Return [X, Y] of the center of cell containing provided text 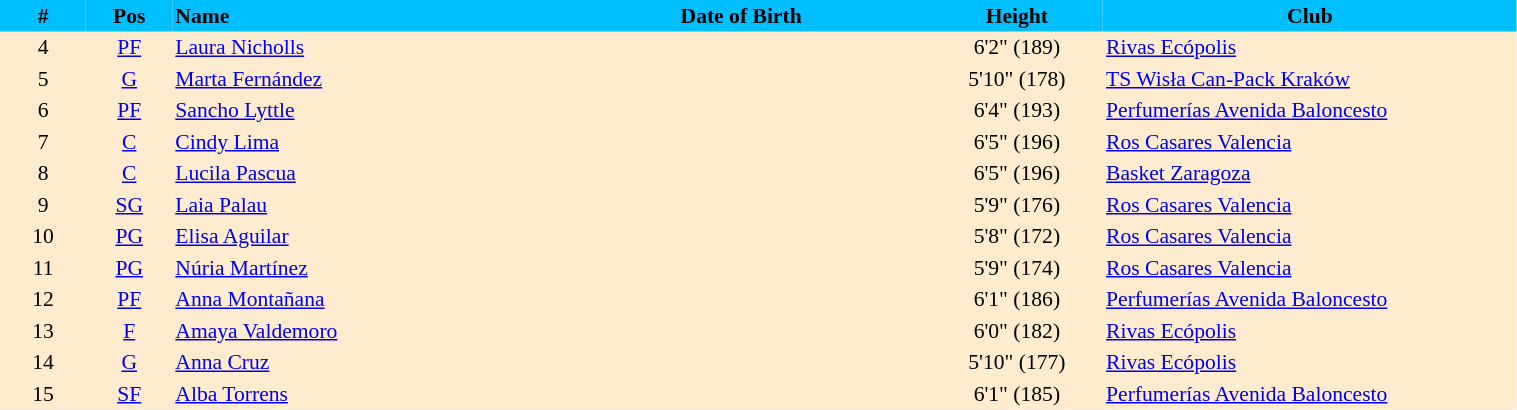
5'9" (176) [1017, 205]
11 [43, 268]
Marta Fernández [362, 79]
Elisa Aguilar [362, 236]
Alba Torrens [362, 394]
6'2" (189) [1017, 48]
Lucila Pascua [362, 174]
12 [43, 300]
Anna Cruz [362, 362]
Pos [129, 16]
9 [43, 205]
5'10" (177) [1017, 362]
Laura Nicholls [362, 48]
Cindy Lima [362, 142]
Núria Martínez [362, 268]
TS Wisła Can-Pack Kraków [1310, 79]
6'1" (186) [1017, 300]
6'1" (185) [1017, 394]
15 [43, 394]
10 [43, 236]
Laia Palau [362, 205]
5'9" (174) [1017, 268]
SF [129, 394]
Height [1017, 16]
Name [362, 16]
7 [43, 142]
4 [43, 48]
5 [43, 79]
Date of Birth [742, 16]
6 [43, 110]
Club [1310, 16]
Basket Zaragoza [1310, 174]
SG [129, 205]
6'4" (193) [1017, 110]
8 [43, 174]
5'8" (172) [1017, 236]
6'0" (182) [1017, 331]
13 [43, 331]
Sancho Lyttle [362, 110]
14 [43, 362]
5'10" (178) [1017, 79]
Amaya Valdemoro [362, 331]
F [129, 331]
# [43, 16]
Anna Montañana [362, 300]
